Output the (X, Y) coordinate of the center of the cell containing the given text.  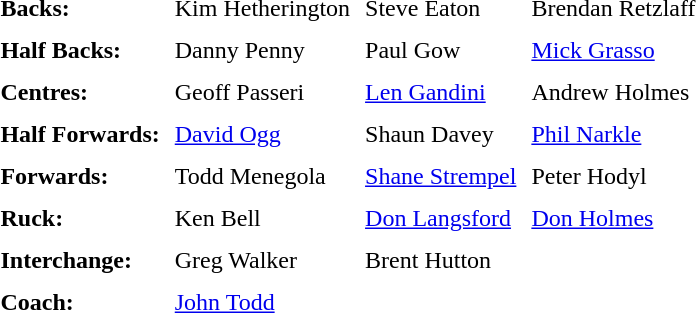
Geoff Passeri (262, 92)
Danny Penny (262, 50)
Shane Strempel (440, 176)
Ken Bell (262, 218)
Greg Walker (262, 260)
Len Gandini (440, 92)
Brent Hutton (440, 260)
Paul Gow (440, 50)
Don Langsford (440, 218)
Shaun Davey (440, 134)
David Ogg (262, 134)
Todd Menegola (262, 176)
